Output the [x, y] coordinate of the center of the cell containing the given text.  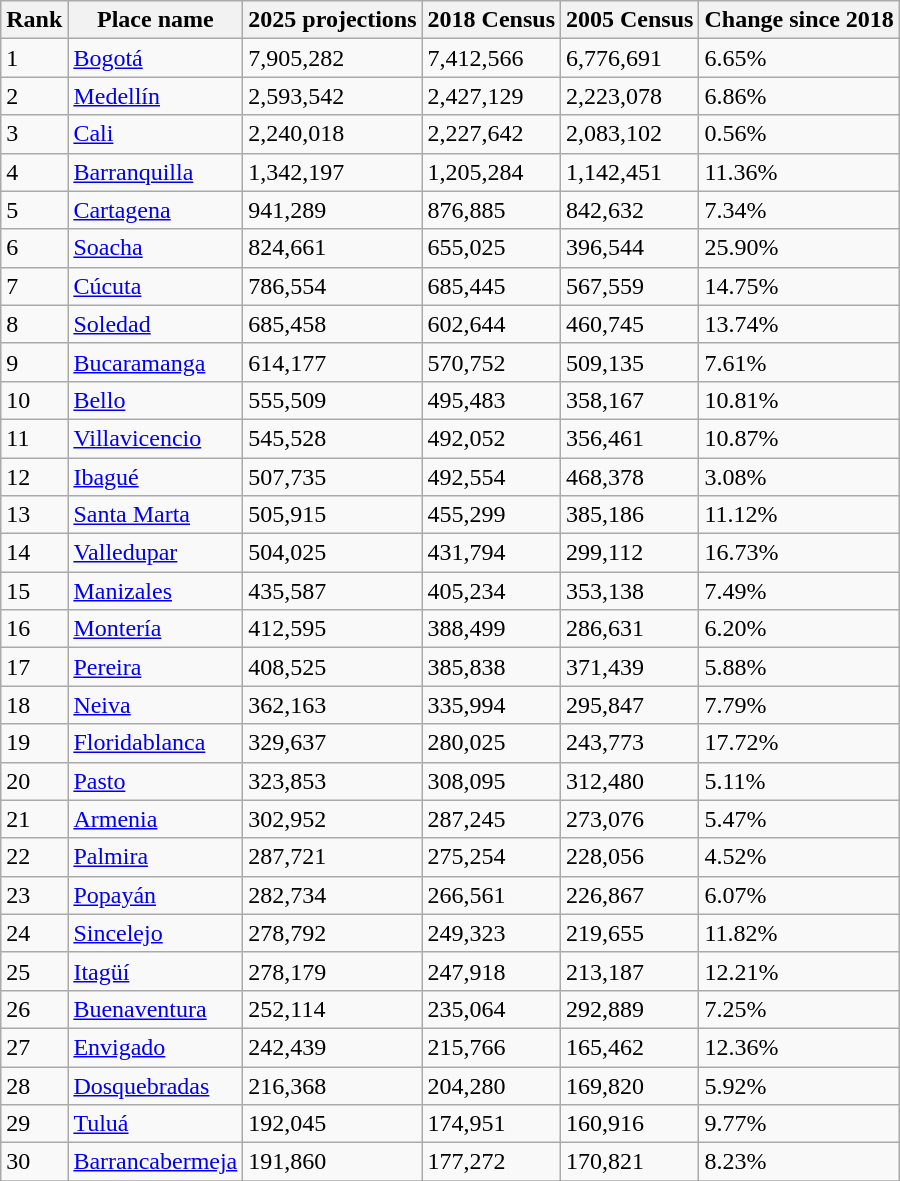
492,554 [491, 477]
567,559 [630, 286]
356,461 [630, 438]
12 [34, 477]
275,254 [491, 857]
Montería [156, 629]
21 [34, 819]
842,632 [630, 210]
6,776,691 [630, 58]
385,186 [630, 515]
Envigado [156, 1047]
Villavicencio [156, 438]
12.21% [799, 971]
Place name [156, 20]
329,637 [332, 743]
192,045 [332, 1124]
4.52% [799, 857]
6.86% [799, 96]
302,952 [332, 819]
468,378 [630, 477]
5.88% [799, 667]
Bogotá [156, 58]
252,114 [332, 1009]
Dosquebradas [156, 1085]
282,734 [332, 895]
5.47% [799, 819]
431,794 [491, 553]
169,820 [630, 1085]
Change since 2018 [799, 20]
509,135 [630, 362]
3 [34, 134]
2018 Census [491, 20]
Barrancabermeja [156, 1162]
20 [34, 781]
1,205,284 [491, 172]
Tuluá [156, 1124]
2 [34, 96]
Palmira [156, 857]
6.65% [799, 58]
11.36% [799, 172]
824,661 [332, 248]
412,595 [332, 629]
Soledad [156, 324]
13.74% [799, 324]
228,056 [630, 857]
Pereira [156, 667]
243,773 [630, 743]
24 [34, 933]
941,289 [332, 210]
11.82% [799, 933]
786,554 [332, 286]
27 [34, 1047]
362,163 [332, 705]
295,847 [630, 705]
7.34% [799, 210]
28 [34, 1085]
655,025 [491, 248]
1,142,451 [630, 172]
408,525 [332, 667]
492,052 [491, 438]
266,561 [491, 895]
17 [34, 667]
170,821 [630, 1162]
308,095 [491, 781]
507,735 [332, 477]
235,064 [491, 1009]
396,544 [630, 248]
614,177 [332, 362]
570,752 [491, 362]
292,889 [630, 1009]
10.87% [799, 438]
13 [34, 515]
Pasto [156, 781]
11.12% [799, 515]
204,280 [491, 1085]
8.23% [799, 1162]
435,587 [332, 591]
Sincelejo [156, 933]
Rank [34, 20]
335,994 [491, 705]
405,234 [491, 591]
213,187 [630, 971]
1 [34, 58]
371,439 [630, 667]
19 [34, 743]
685,445 [491, 286]
242,439 [332, 1047]
174,951 [491, 1124]
16.73% [799, 553]
388,499 [491, 629]
286,631 [630, 629]
2,227,642 [491, 134]
287,721 [332, 857]
16 [34, 629]
25 [34, 971]
Medellín [156, 96]
5.92% [799, 1085]
Valledupar [156, 553]
Buenaventura [156, 1009]
495,483 [491, 400]
Manizales [156, 591]
6.20% [799, 629]
0.56% [799, 134]
455,299 [491, 515]
5 [34, 210]
545,528 [332, 438]
287,245 [491, 819]
505,915 [332, 515]
Armenia [156, 819]
Soacha [156, 248]
215,766 [491, 1047]
353,138 [630, 591]
278,179 [332, 971]
160,916 [630, 1124]
2,427,129 [491, 96]
Bucaramanga [156, 362]
555,509 [332, 400]
7.61% [799, 362]
7,905,282 [332, 58]
2,240,018 [332, 134]
323,853 [332, 781]
11 [34, 438]
22 [34, 857]
7.79% [799, 705]
2005 Census [630, 20]
2025 projections [332, 20]
14.75% [799, 286]
6 [34, 248]
25.90% [799, 248]
219,655 [630, 933]
685,458 [332, 324]
10.81% [799, 400]
460,745 [630, 324]
247,918 [491, 971]
385,838 [491, 667]
6.07% [799, 895]
2,593,542 [332, 96]
312,480 [630, 781]
165,462 [630, 1047]
249,323 [491, 933]
1,342,197 [332, 172]
17.72% [799, 743]
18 [34, 705]
7.25% [799, 1009]
14 [34, 553]
Santa Marta [156, 515]
Barranquilla [156, 172]
Cúcuta [156, 286]
3.08% [799, 477]
Cartagena [156, 210]
191,860 [332, 1162]
5.11% [799, 781]
Ibagué [156, 477]
7 [34, 286]
Cali [156, 134]
602,644 [491, 324]
280,025 [491, 743]
226,867 [630, 895]
216,368 [332, 1085]
177,272 [491, 1162]
30 [34, 1162]
12.36% [799, 1047]
8 [34, 324]
Neiva [156, 705]
876,885 [491, 210]
2,083,102 [630, 134]
Itagüí [156, 971]
15 [34, 591]
4 [34, 172]
9 [34, 362]
504,025 [332, 553]
9.77% [799, 1124]
273,076 [630, 819]
Floridablanca [156, 743]
10 [34, 400]
23 [34, 895]
Bello [156, 400]
2,223,078 [630, 96]
7,412,566 [491, 58]
7.49% [799, 591]
Popayán [156, 895]
26 [34, 1009]
358,167 [630, 400]
299,112 [630, 553]
278,792 [332, 933]
29 [34, 1124]
